Return [X, Y] of the center of cell containing provided text 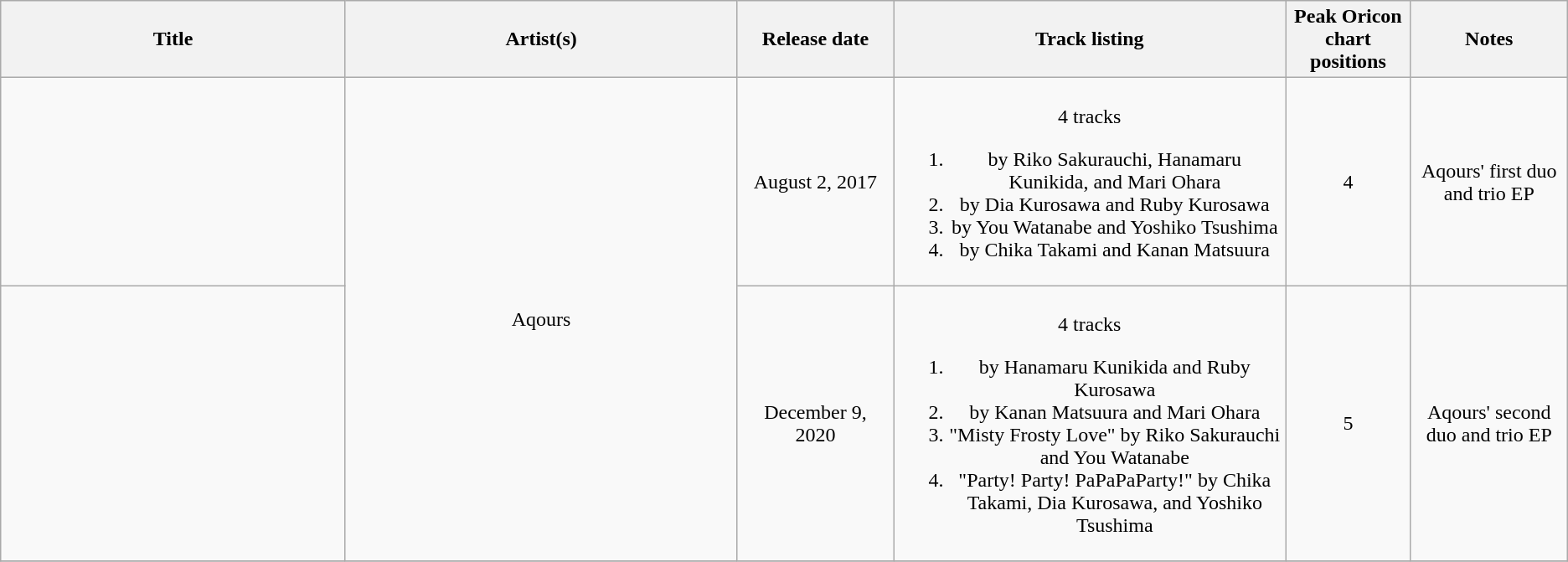
Notes [1489, 39]
Aqours [541, 320]
August 2, 2017 [816, 182]
5 [1349, 424]
December 9, 2020 [816, 424]
4 [1349, 182]
Release date [816, 39]
Track listing [1090, 39]
Aqours' second duo and trio EP [1489, 424]
Aqours' first duo and trio EP [1489, 182]
Artist(s) [541, 39]
Peak Oriconchart positions [1349, 39]
Title [173, 39]
